Search for the cell housing the specified text and yield its [X, Y] center coordinate. 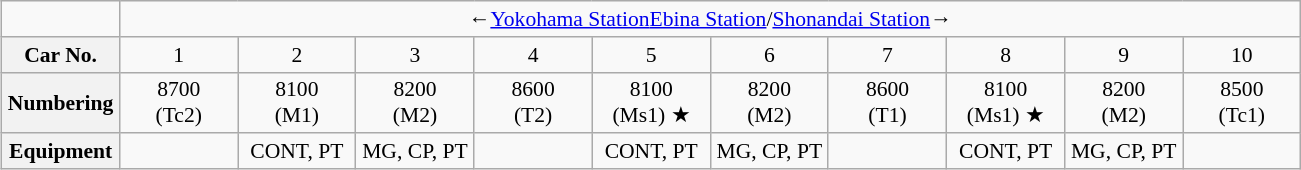
8600 (T2) [533, 102]
3 [415, 55]
7 [887, 55]
Numbering [61, 102]
Car No. [61, 55]
10 [1242, 55]
4 [533, 55]
8600 (T1) [887, 102]
6 [769, 55]
8100 (M1) [297, 102]
8 [1006, 55]
5 [651, 55]
1 [179, 55]
2 [297, 55]
8700 (Tc2) [179, 102]
8500 (Tc1) [1242, 102]
Equipment [61, 152]
9 [1124, 55]
←Yokohama StationEbina Station/Shonandai Station→ [710, 19]
